Locate the cell with the specified text and output its (x, y) center coordinate. 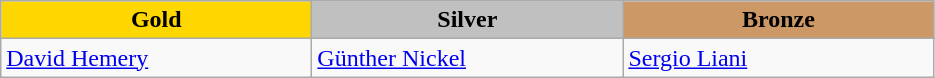
Gold (156, 20)
Bronze (778, 20)
Silver (468, 20)
Sergio Liani (778, 58)
Günther Nickel (468, 58)
David Hemery (156, 58)
